Find where the given text appears and provide that cell's center as (x, y) coordinate. 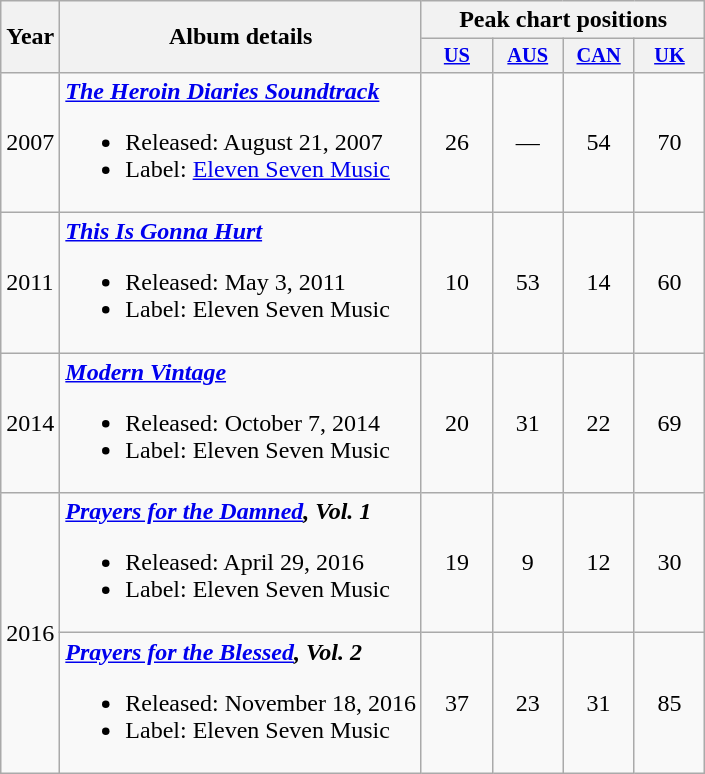
Album details (241, 37)
26 (456, 142)
AUS (528, 56)
The Heroin Diaries SoundtrackReleased: August 21, 2007Label: Eleven Seven Music (241, 142)
37 (456, 703)
CAN (598, 56)
20 (456, 423)
Modern VintageReleased: October 7, 2014Label: Eleven Seven Music (241, 423)
22 (598, 423)
UK (670, 56)
60 (670, 283)
69 (670, 423)
Prayers for the Damned, Vol. 1Released: April 29, 2016Label: Eleven Seven Music (241, 563)
30 (670, 563)
2007 (30, 142)
53 (528, 283)
2011 (30, 283)
Peak chart positions (562, 20)
— (528, 142)
19 (456, 563)
2016 (30, 633)
14 (598, 283)
54 (598, 142)
12 (598, 563)
23 (528, 703)
This Is Gonna HurtReleased: May 3, 2011Label: Eleven Seven Music (241, 283)
US (456, 56)
10 (456, 283)
70 (670, 142)
Year (30, 37)
9 (528, 563)
85 (670, 703)
Prayers for the Blessed, Vol. 2Released: November 18, 2016Label: Eleven Seven Music (241, 703)
2014 (30, 423)
